Return [X, Y] of the center of cell containing provided text 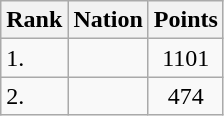
2. [34, 96]
474 [186, 96]
Nation [108, 20]
1101 [186, 58]
1. [34, 58]
Rank [34, 20]
Points [186, 20]
